Determine the (x, y) coordinate at the center of the cell enclosing the given text.  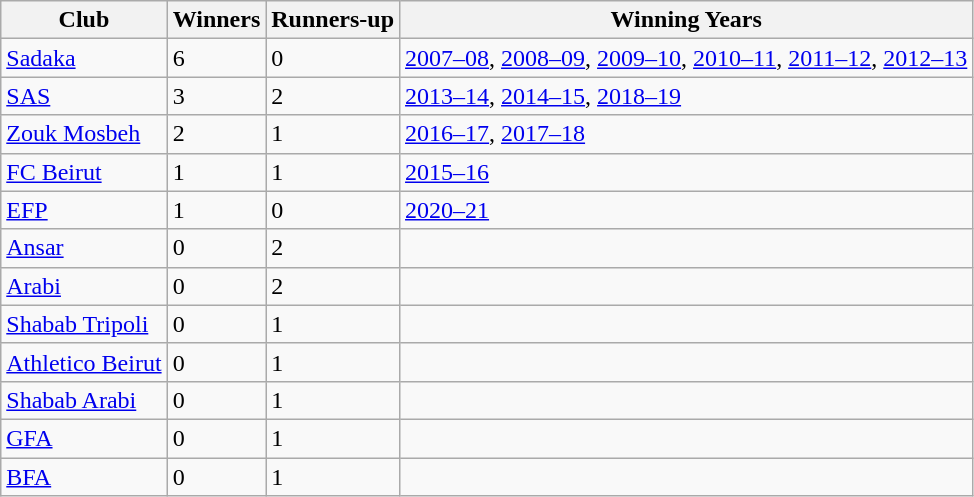
2007–08, 2008–09, 2009–10, 2010–11, 2011–12, 2012–13 (686, 58)
2020–21 (686, 210)
6 (216, 58)
Runners-up (333, 20)
SAS (84, 96)
Winning Years (686, 20)
2016–17, 2017–18 (686, 134)
Shabab Arabi (84, 400)
Winners (216, 20)
2015–16 (686, 172)
Athletico Beirut (84, 362)
Sadaka (84, 58)
FC Beirut (84, 172)
Club (84, 20)
Ansar (84, 248)
EFP (84, 210)
Arabi (84, 286)
Zouk Mosbeh (84, 134)
BFA (84, 477)
2013–14, 2014–15, 2018–19 (686, 96)
GFA (84, 438)
3 (216, 96)
Shabab Tripoli (84, 324)
